Scan for the cell matching the given text and deliver its (X, Y) coordinate at center. 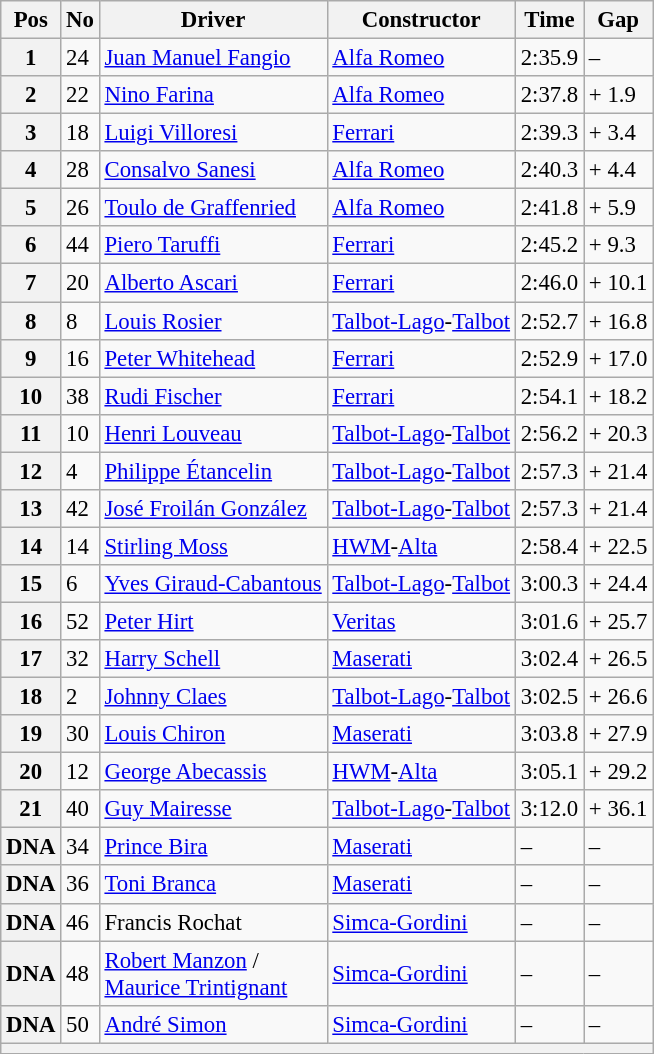
Yves Giraud-Cabantous (213, 584)
Juan Manuel Fangio (213, 58)
Consalvo Sanesi (213, 170)
+ 20.3 (618, 433)
2:35.9 (549, 58)
2:41.8 (549, 208)
2:46.0 (549, 283)
José Froilán González (213, 509)
Guy Mairesse (213, 809)
Alberto Ascari (213, 283)
42 (80, 509)
50 (80, 1024)
36 (80, 885)
Peter Whitehead (213, 358)
Veritas (421, 621)
Piero Taruffi (213, 245)
34 (80, 847)
+ 16.8 (618, 321)
3:01.6 (549, 621)
1 (31, 58)
40 (80, 809)
Louis Rosier (213, 321)
No (80, 20)
9 (31, 358)
Gap (618, 20)
Time (549, 20)
24 (80, 58)
Henri Louveau (213, 433)
17 (31, 659)
Francis Rochat (213, 922)
3 (31, 133)
2:40.3 (549, 170)
3:03.8 (549, 734)
38 (80, 396)
+ 9.3 (618, 245)
Luigi Villoresi (213, 133)
Harry Schell (213, 659)
28 (80, 170)
+ 5.9 (618, 208)
3:02.4 (549, 659)
Stirling Moss (213, 546)
+ 17.0 (618, 358)
+ 36.1 (618, 809)
13 (31, 509)
3:05.1 (549, 772)
+ 24.4 (618, 584)
+ 3.4 (618, 133)
Rudi Fischer (213, 396)
+ 4.4 (618, 170)
Peter Hirt (213, 621)
André Simon (213, 1024)
+ 26.6 (618, 697)
+ 10.1 (618, 283)
2:56.2 (549, 433)
32 (80, 659)
22 (80, 95)
48 (80, 974)
2:39.3 (549, 133)
19 (31, 734)
Philippe Étancelin (213, 471)
Louis Chiron (213, 734)
2:45.2 (549, 245)
2:54.1 (549, 396)
Driver (213, 20)
Constructor (421, 20)
George Abecassis (213, 772)
3:00.3 (549, 584)
2:58.4 (549, 546)
+ 25.7 (618, 621)
11 (31, 433)
Toulo de Graffenried (213, 208)
7 (31, 283)
3:12.0 (549, 809)
Prince Bira (213, 847)
46 (80, 922)
+ 26.5 (618, 659)
Johnny Claes (213, 697)
+ 1.9 (618, 95)
Nino Farina (213, 95)
+ 27.9 (618, 734)
26 (80, 208)
5 (31, 208)
+ 22.5 (618, 546)
Pos (31, 20)
15 (31, 584)
2:52.7 (549, 321)
21 (31, 809)
30 (80, 734)
44 (80, 245)
Robert Manzon / Maurice Trintignant (213, 974)
+ 29.2 (618, 772)
52 (80, 621)
2:52.9 (549, 358)
3:02.5 (549, 697)
2:37.8 (549, 95)
Toni Branca (213, 885)
+ 18.2 (618, 396)
